Extract the [X, Y] coordinate from the center of the cell holding the provided text.  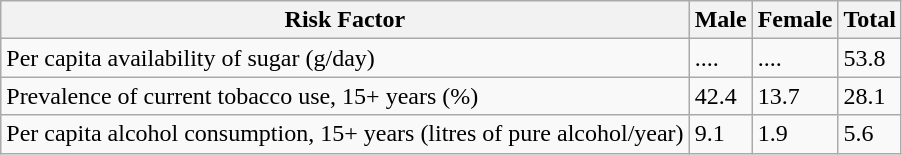
Per capita availability of sugar (g/day) [345, 58]
42.4 [720, 96]
28.1 [870, 96]
Male [720, 20]
1.9 [795, 134]
13.7 [795, 96]
5.6 [870, 134]
Risk Factor [345, 20]
Prevalence of current tobacco use, 15+ years (%) [345, 96]
Per capita alcohol consumption, 15+ years (litres of pure alcohol/year) [345, 134]
53.8 [870, 58]
Total [870, 20]
9.1 [720, 134]
Female [795, 20]
